Provide the (X, Y) coordinate of the cell's center where the given text is located.  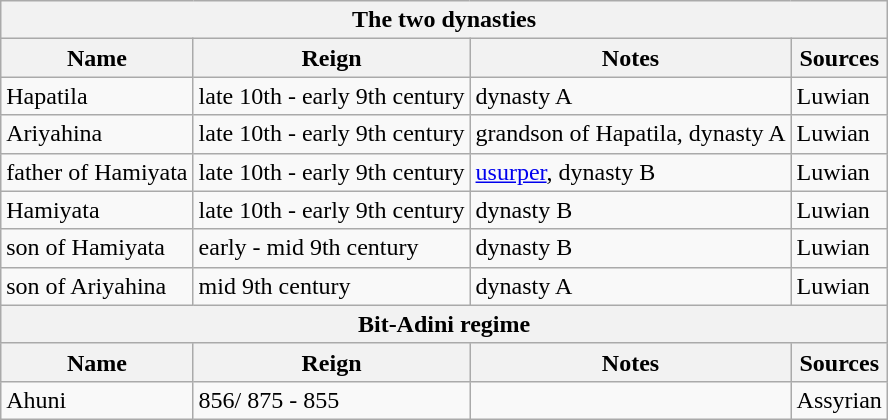
Ahuni (97, 400)
The two dynasties (444, 20)
Hapatila (97, 96)
mid 9th century (332, 286)
856/ 875 - 855 (332, 400)
Assyrian (839, 400)
usurper, dynasty B (630, 172)
grandson of Hapatila, dynasty A (630, 134)
Bit-Adini regime (444, 324)
Ariyahina (97, 134)
son of Ariyahina (97, 286)
father of Hamiyata (97, 172)
early - mid 9th century (332, 248)
son of Hamiyata (97, 248)
Hamiyata (97, 210)
